Identify which cell holds the provided text, then report its [x, y] central coordinate. 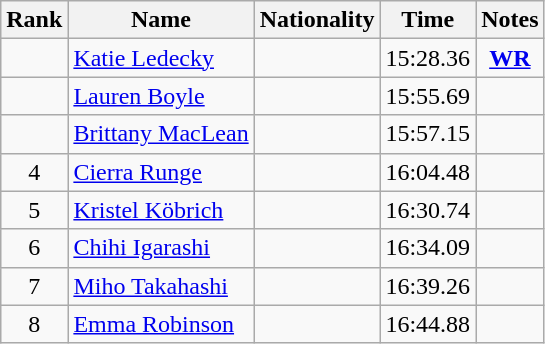
Katie Ledecky [161, 58]
Miho Takahashi [161, 286]
Notes [510, 20]
Chihi Igarashi [161, 248]
Emma Robinson [161, 324]
Cierra Runge [161, 172]
15:28.36 [428, 58]
16:30.74 [428, 210]
Time [428, 20]
WR [510, 58]
16:39.26 [428, 286]
15:57.15 [428, 134]
Rank [34, 20]
16:34.09 [428, 248]
4 [34, 172]
Brittany MacLean [161, 134]
Lauren Boyle [161, 96]
7 [34, 286]
16:44.88 [428, 324]
Kristel Köbrich [161, 210]
Name [161, 20]
8 [34, 324]
Nationality [317, 20]
15:55.69 [428, 96]
5 [34, 210]
16:04.48 [428, 172]
6 [34, 248]
